From the cell containing the given text, extract its center point as [x, y] coordinate. 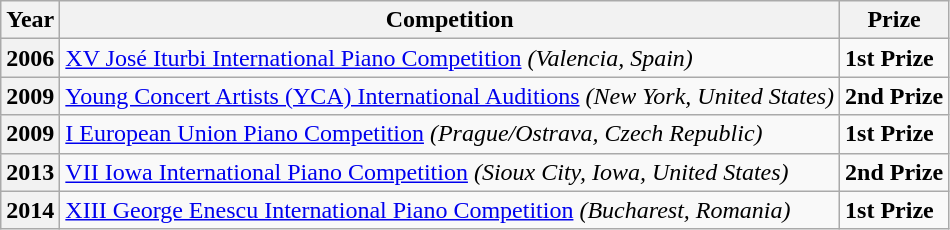
Young Concert Artists (YCA) International Auditions (New York, United States) [450, 96]
XV José Iturbi International Piano Competition (Valencia, Spain) [450, 58]
XIII George Enescu International Piano Competition (Bucharest, Romania) [450, 210]
Year [30, 20]
Prize [894, 20]
Competition [450, 20]
2013 [30, 172]
I European Union Piano Competition (Prague/Ostrava, Czech Republic) [450, 134]
2006 [30, 58]
2014 [30, 210]
VII Iowa International Piano Competition (Sioux City, Iowa, United States) [450, 172]
